Scan for the cell matching the given text and deliver its [X, Y] coordinate at center. 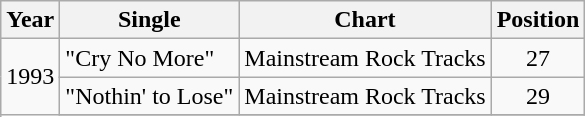
"Nothin' to Lose" [150, 96]
Chart [365, 20]
Position [538, 20]
1993 [30, 77]
Single [150, 20]
27 [538, 58]
Year [30, 20]
"Cry No More" [150, 58]
29 [538, 96]
